Search for the cell housing the specified text and yield its (x, y) center coordinate. 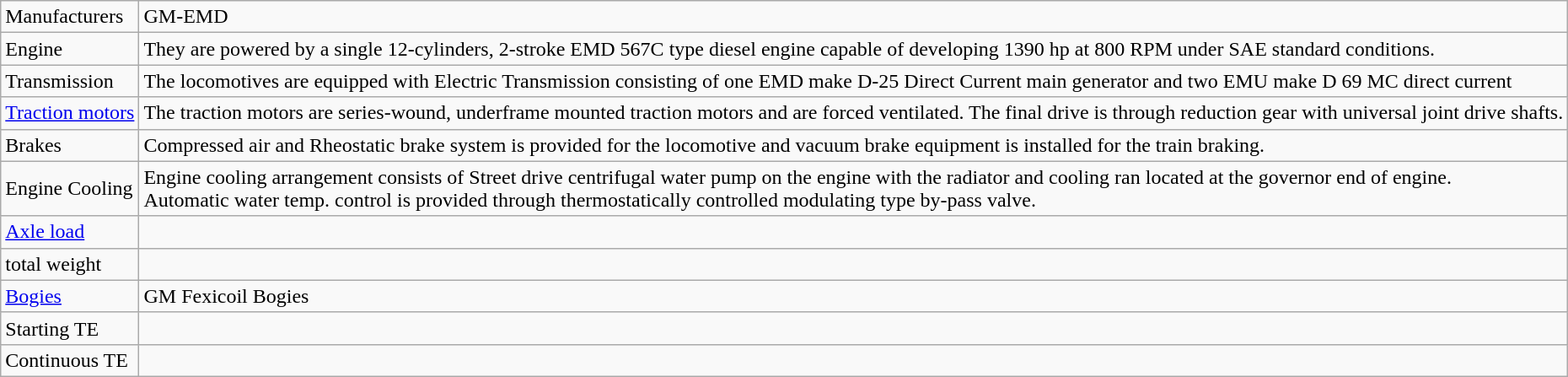
Bogies (70, 296)
GM-EMD (853, 17)
Compressed air and Rheostatic brake system is provided for the locomotive and vacuum brake equipment is installed for the train braking. (853, 145)
Starting TE (70, 328)
Axle load (70, 232)
Engine Cooling (70, 189)
Traction motors (70, 113)
total weight (70, 264)
GM Fexicoil Bogies (853, 296)
Engine (70, 49)
Continuous TE (70, 360)
Brakes (70, 145)
Manufacturers (70, 17)
Transmission (70, 81)
